From the cell containing the given text, extract its center point as [X, Y] coordinate. 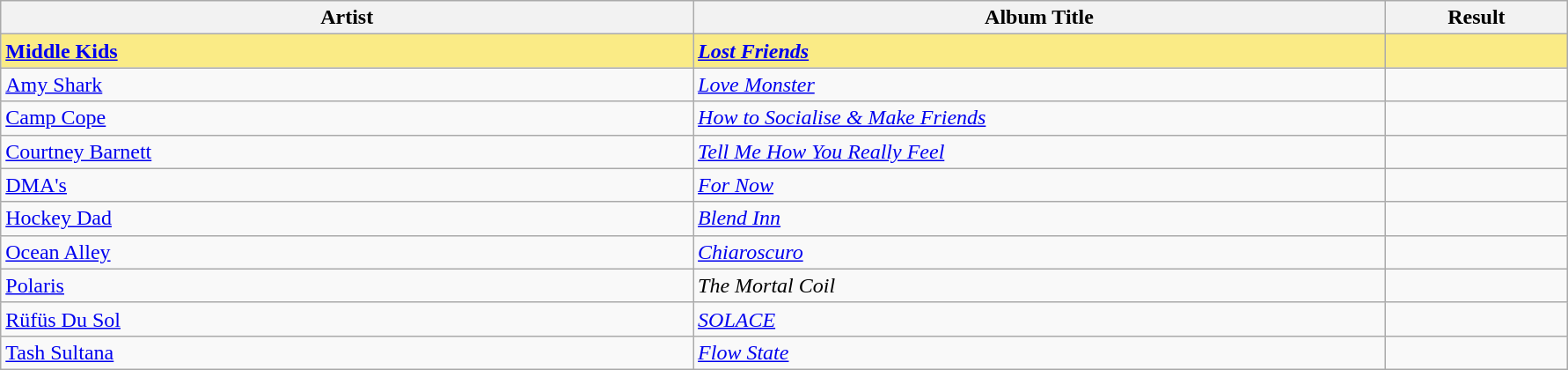
Courtney Barnett [347, 152]
Tash Sultana [347, 352]
Result [1476, 18]
Amy Shark [347, 85]
Camp Cope [347, 118]
For Now [1040, 185]
Blend Inn [1040, 218]
Love Monster [1040, 85]
Chiaroscuro [1040, 252]
Hockey Dad [347, 218]
Polaris [347, 285]
Artist [347, 18]
How to Socialise & Make Friends [1040, 118]
Middle Kids [347, 51]
The Mortal Coil [1040, 285]
DMA's [347, 185]
Lost Friends [1040, 51]
Rüfüs Du Sol [347, 319]
Ocean Alley [347, 252]
SOLACE [1040, 319]
Album Title [1040, 18]
Tell Me How You Really Feel [1040, 152]
Flow State [1040, 352]
